Identify which cell holds the provided text, then report its (X, Y) central coordinate. 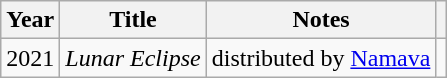
Lunar Eclipse (133, 58)
Title (133, 20)
Notes (321, 20)
distributed by Namava (321, 58)
Year (30, 20)
2021 (30, 58)
